Capture the cell that displays the provided text and extract its [x, y] central coordinate. 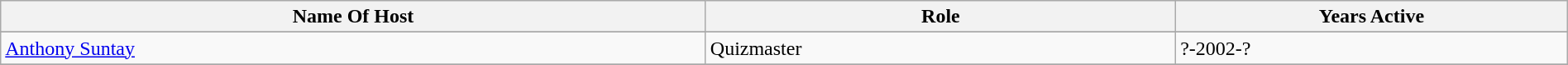
Role [940, 17]
?-2002-? [1372, 48]
Quizmaster [940, 48]
Name Of Host [354, 17]
Years Active [1372, 17]
Anthony Suntay [354, 48]
